Pinpoint the cell where the given text exists, returning its (X, Y) midpoint coordinate. 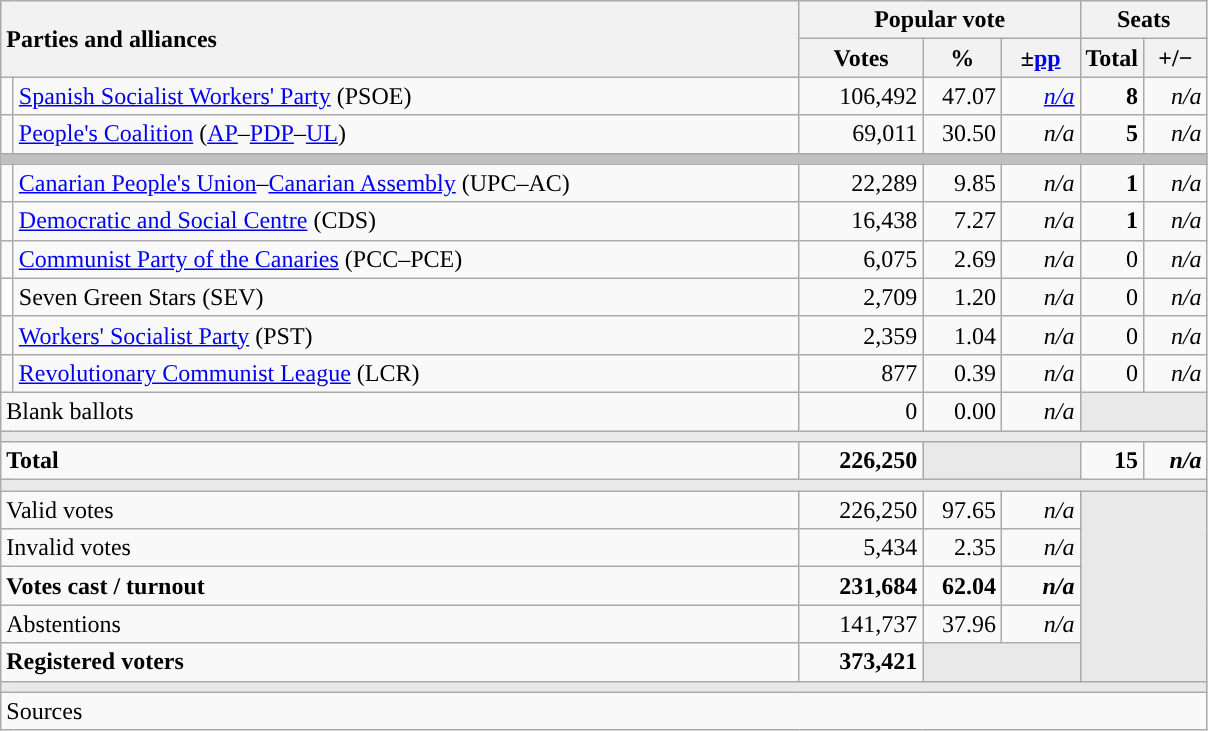
9.85 (962, 183)
Valid votes (400, 510)
Registered voters (400, 662)
37.96 (962, 624)
+/− (1176, 58)
106,492 (861, 96)
97.65 (962, 510)
877 (861, 373)
47.07 (962, 96)
141,737 (861, 624)
7.27 (962, 221)
Popular vote (940, 20)
Democratic and Social Centre (CDS) (406, 221)
Canarian People's Union–Canarian Assembly (UPC–AC) (406, 183)
Seats (1144, 20)
Invalid votes (400, 548)
Parties and alliances (400, 39)
Blank ballots (400, 411)
2,359 (861, 335)
Communist Party of the Canaries (PCC–PCE) (406, 259)
5,434 (861, 548)
62.04 (962, 586)
2.35 (962, 548)
69,011 (861, 134)
0.39 (962, 373)
1.20 (962, 297)
Sources (604, 711)
% (962, 58)
1.04 (962, 335)
Votes cast / turnout (400, 586)
16,438 (861, 221)
0.00 (962, 411)
2.69 (962, 259)
373,421 (861, 662)
Abstentions (400, 624)
30.50 (962, 134)
Votes (861, 58)
22,289 (861, 183)
Workers' Socialist Party (PST) (406, 335)
6,075 (861, 259)
8 (1112, 96)
±pp (1040, 58)
Seven Green Stars (SEV) (406, 297)
Revolutionary Communist League (LCR) (406, 373)
15 (1112, 461)
People's Coalition (AP–PDP–UL) (406, 134)
231,684 (861, 586)
2,709 (861, 297)
5 (1112, 134)
Spanish Socialist Workers' Party (PSOE) (406, 96)
